For the text-containing cell, return its midpoint in (X, Y) coordinate format. 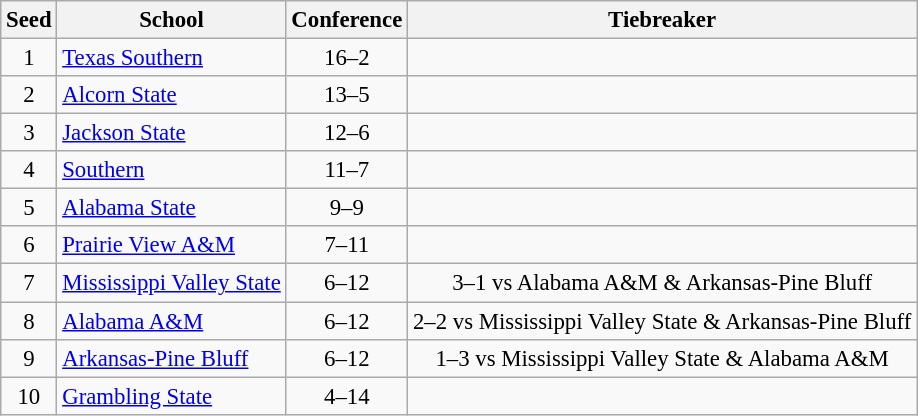
6 (29, 245)
Arkansas-Pine Bluff (172, 358)
Grambling State (172, 396)
Alabama State (172, 208)
16–2 (347, 58)
Conference (347, 20)
3–1 vs Alabama A&M & Arkansas-Pine Bluff (662, 283)
4 (29, 170)
13–5 (347, 95)
4–14 (347, 396)
7–11 (347, 245)
Jackson State (172, 133)
8 (29, 321)
Tiebreaker (662, 20)
1–3 vs Mississippi Valley State & Alabama A&M (662, 358)
9–9 (347, 208)
Texas Southern (172, 58)
9 (29, 358)
Alabama A&M (172, 321)
School (172, 20)
Prairie View A&M (172, 245)
12–6 (347, 133)
1 (29, 58)
Alcorn State (172, 95)
2–2 vs Mississippi Valley State & Arkansas-Pine Bluff (662, 321)
2 (29, 95)
Mississippi Valley State (172, 283)
7 (29, 283)
Southern (172, 170)
10 (29, 396)
11–7 (347, 170)
5 (29, 208)
Seed (29, 20)
3 (29, 133)
